Return the [X, Y] coordinate for the center point of the cell that contains the specified text.  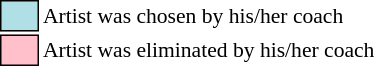
Artist was chosen by his/her coach [208, 16]
Artist was eliminated by his/her coach [208, 50]
